Detect which cell encompasses the target text, then output its [x, y] center coordinate. 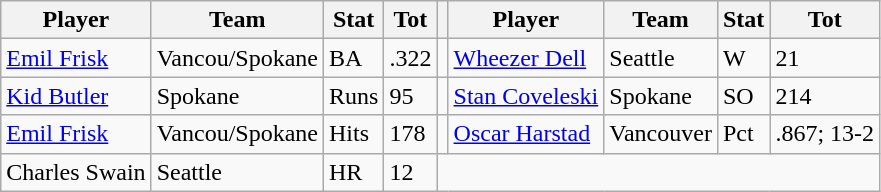
Charles Swain [76, 172]
Stan Coveleski [526, 96]
Kid Butler [76, 96]
SO [743, 96]
Vancouver [661, 134]
BA [353, 58]
.867; 13-2 [825, 134]
Wheezer Dell [526, 58]
Hits [353, 134]
214 [825, 96]
W [743, 58]
Runs [353, 96]
12 [410, 172]
.322 [410, 58]
178 [410, 134]
Oscar Harstad [526, 134]
21 [825, 58]
HR [353, 172]
95 [410, 96]
Pct [743, 134]
